Return (x, y) of the center of cell containing provided text 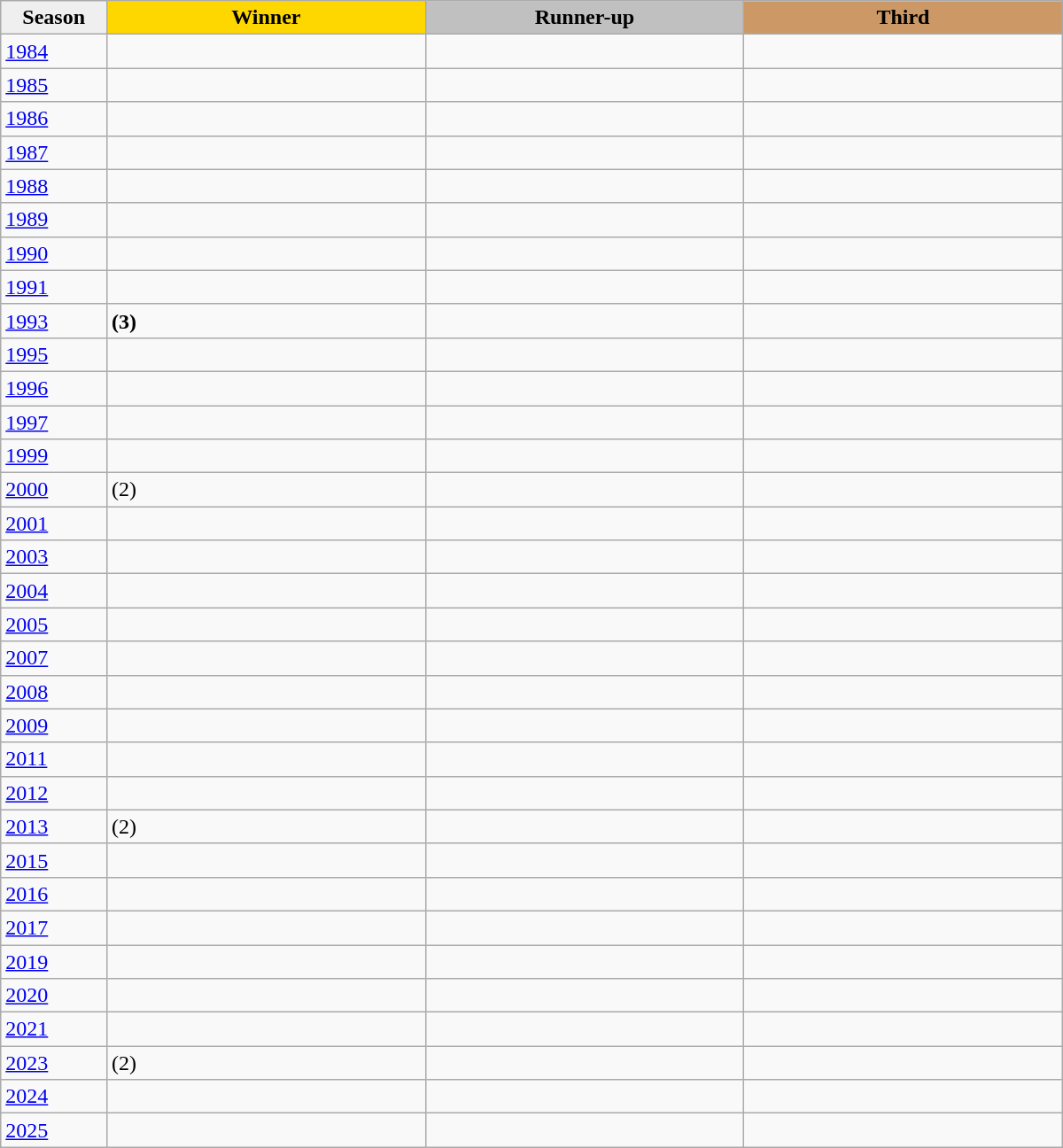
(3) (267, 321)
1990 (54, 253)
1999 (54, 456)
2025 (54, 1130)
2009 (54, 725)
2023 (54, 1063)
1997 (54, 423)
1989 (54, 220)
2004 (54, 591)
1995 (54, 354)
1988 (54, 186)
2021 (54, 1029)
2008 (54, 692)
1984 (54, 51)
2016 (54, 894)
1996 (54, 388)
2024 (54, 1097)
2003 (54, 557)
1987 (54, 152)
2005 (54, 624)
Runner-up (585, 18)
2015 (54, 860)
1993 (54, 321)
2012 (54, 793)
Third (904, 18)
2013 (54, 826)
1985 (54, 85)
1991 (54, 287)
2017 (54, 927)
1986 (54, 119)
2007 (54, 658)
2011 (54, 759)
Season (54, 18)
2000 (54, 490)
2001 (54, 524)
2019 (54, 961)
Winner (267, 18)
2020 (54, 996)
